Scan for the cell matching the given text and deliver its (X, Y) coordinate at center. 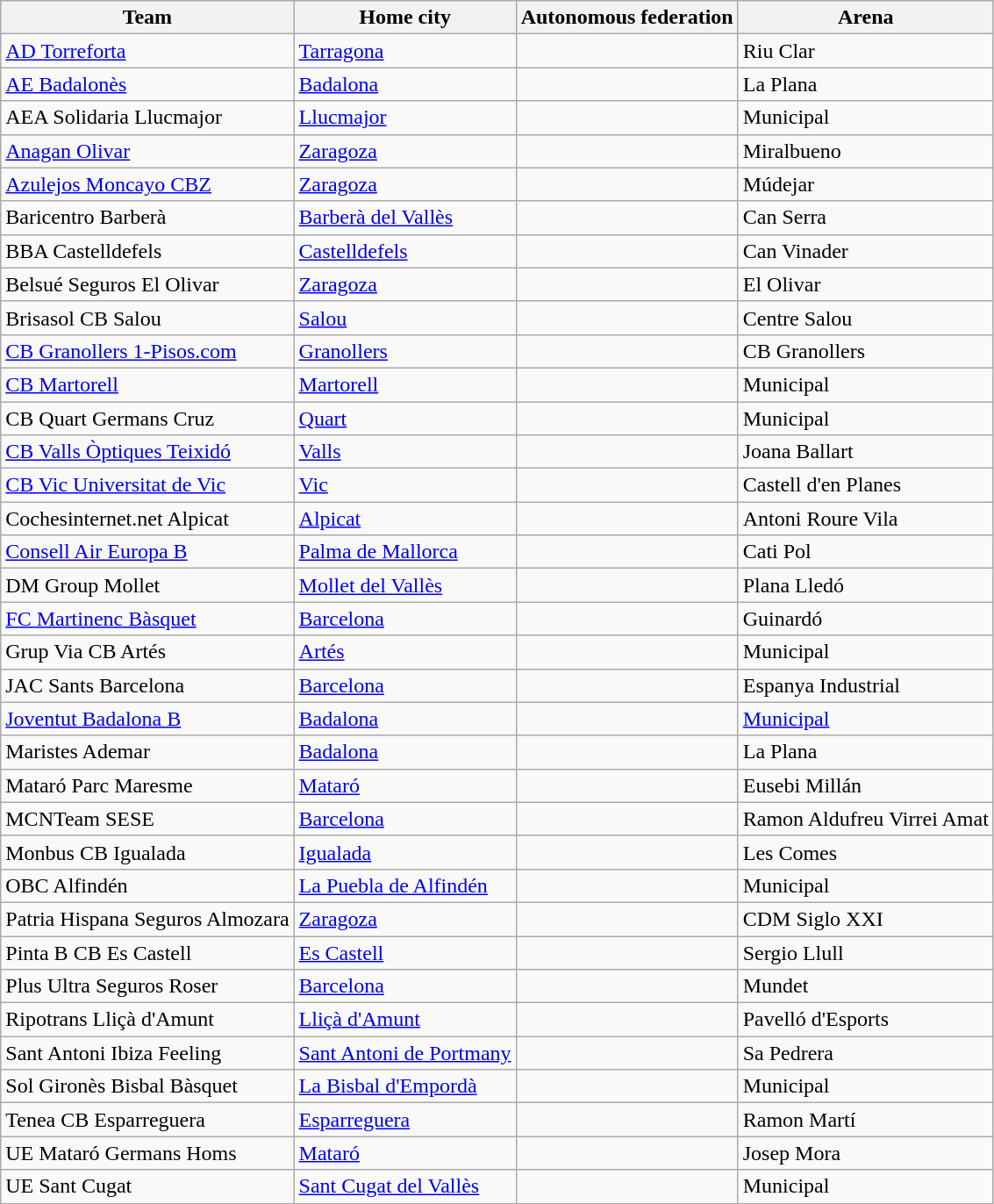
Cati Pol (865, 552)
CB Granollers 1-Pisos.com (147, 351)
Llucmajor (405, 118)
Consell Air Europa B (147, 552)
Cochesinternet.net Alpicat (147, 519)
Mataró Parc Maresme (147, 785)
Pinta B CB Es Castell (147, 952)
CB Granollers (865, 351)
Sol Gironès Bisbal Bàsquet (147, 1086)
Mundet (865, 986)
Castell d'en Planes (865, 485)
El Olivar (865, 284)
FC Martinenc Bàsquet (147, 619)
Alpicat (405, 519)
Can Vinader (865, 251)
Tarragona (405, 51)
Espanya Industrial (865, 685)
Palma de Mallorca (405, 552)
CB Quart Germans Cruz (147, 419)
Plana Lledó (865, 585)
Granollers (405, 351)
Baricentro Barberà (147, 218)
Igualada (405, 852)
Sant Antoni Ibiza Feeling (147, 1053)
AE Badalonès (147, 84)
Josep Mora (865, 1153)
CB Vic Universitat de Vic (147, 485)
Joana Ballart (865, 452)
Brisasol CB Salou (147, 318)
Anagan Olivar (147, 151)
CB Valls Òptiques Teixidó (147, 452)
Maristes Ademar (147, 752)
Pavelló d'Esports (865, 1020)
Quart (405, 419)
Riu Clar (865, 51)
Antoni Roure Vila (865, 519)
Eusebi Millán (865, 785)
Martorell (405, 384)
AD Torreforta (147, 51)
Es Castell (405, 952)
Esparreguera (405, 1120)
Team (147, 18)
Barberà del Vallès (405, 218)
Tenea CB Esparreguera (147, 1120)
Arena (865, 18)
Azulejos Moncayo CBZ (147, 184)
Joventut Badalona B (147, 719)
Lliçà d'Amunt (405, 1020)
Múdejar (865, 184)
Monbus CB Igualada (147, 852)
Valls (405, 452)
Can Serra (865, 218)
Les Comes (865, 852)
CB Martorell (147, 384)
DM Group Mollet (147, 585)
Centre Salou (865, 318)
Ripotrans Lliçà d'Amunt (147, 1020)
UE Mataró Germans Homs (147, 1153)
Artés (405, 652)
Autonomous federation (626, 18)
CDM Siglo XXI (865, 919)
Sant Antoni de Portmany (405, 1053)
Guinardó (865, 619)
Ramon Martí (865, 1120)
Miralbueno (865, 151)
Home city (405, 18)
Castelldefels (405, 251)
UE Sant Cugat (147, 1186)
Sa Pedrera (865, 1053)
Sergio Llull (865, 952)
Sant Cugat del Vallès (405, 1186)
Grup Via CB Artés (147, 652)
Ramon Aldufreu Virrei Amat (865, 819)
BBA Castelldefels (147, 251)
JAC Sants Barcelona (147, 685)
OBC Alfindén (147, 885)
Belsué Seguros El Olivar (147, 284)
MCNTeam SESE (147, 819)
La Puebla de Alfindén (405, 885)
Vic (405, 485)
Mollet del Vallès (405, 585)
Patria Hispana Seguros Almozara (147, 919)
Plus Ultra Seguros Roser (147, 986)
Salou (405, 318)
AEA Solidaria Llucmajor (147, 118)
La Bisbal d'Empordà (405, 1086)
